Output the [X, Y] coordinate of the center of the cell containing the given text.  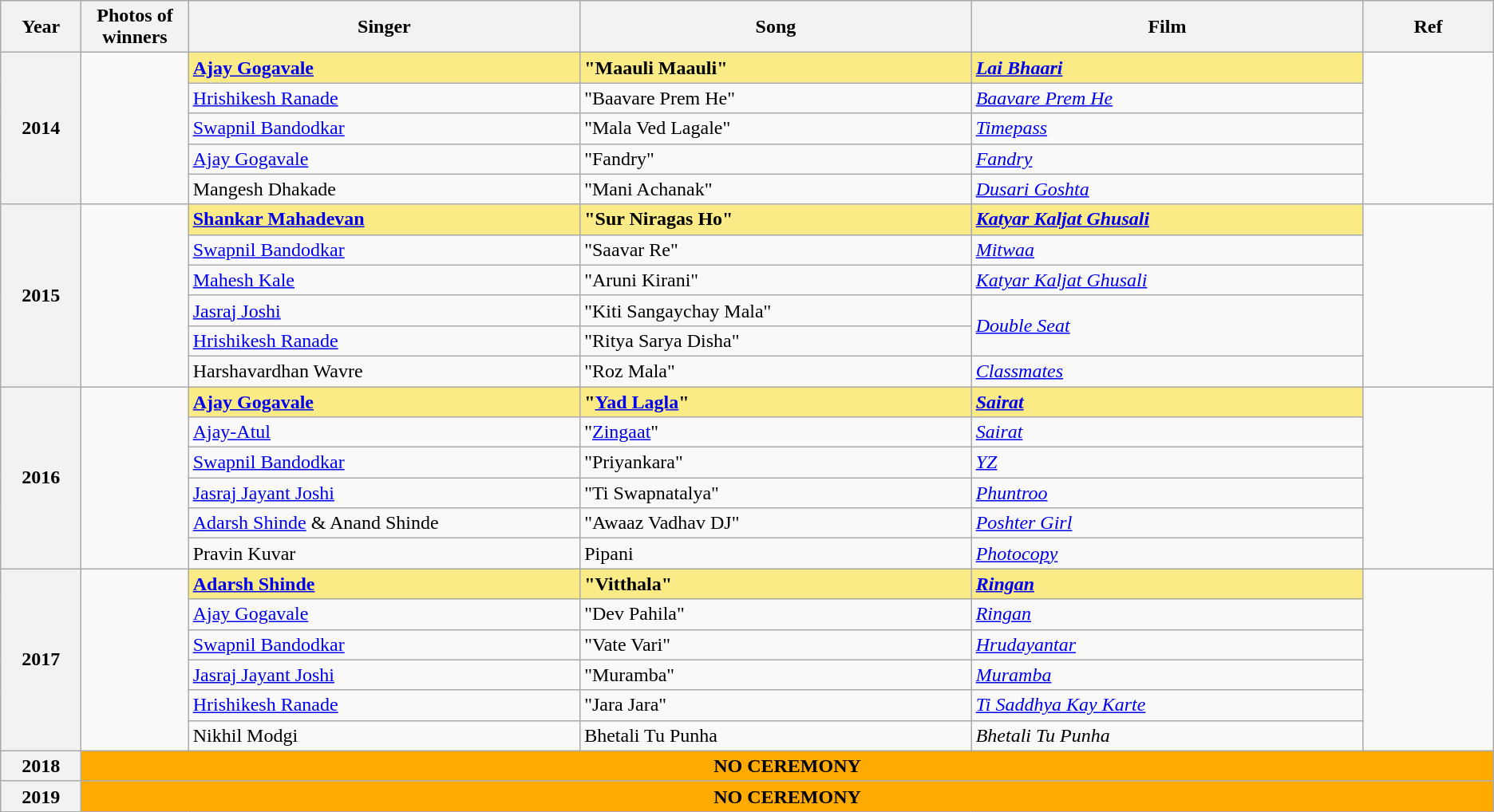
"Kiti Sangaychay Mala" [776, 310]
Classmates [1167, 371]
Baavare Prem He [1167, 98]
Lai Bhaari [1167, 68]
"Vate Vari" [776, 644]
Singer [384, 27]
Film [1167, 27]
Dusari Goshta [1167, 189]
Pravin Kuvar [384, 554]
Adarsh Shinde & Anand Shinde [384, 523]
Ti Saddhya Kay Karte [1167, 705]
"Baavare Prem He" [776, 98]
"Roz Mala" [776, 371]
Photocopy [1167, 554]
Adarsh Shinde [384, 584]
Mitwaa [1167, 250]
"Zingaat" [776, 432]
Mahesh Kale [384, 280]
Photos of winners [135, 27]
"Mala Ved Lagale" [776, 128]
"Jara Jara" [776, 705]
"Vitthala" [776, 584]
Pipani [776, 554]
"Fandry" [776, 159]
"Maauli Maauli" [776, 68]
Mangesh Dhakade [384, 189]
"Aruni Kirani" [776, 280]
2018 [41, 766]
Fandry [1167, 159]
Hrudayantar [1167, 644]
Ref [1429, 27]
"Dev Pahila" [776, 614]
Shankar Mahadevan [384, 219]
Timepass [1167, 128]
Jasraj Joshi [384, 310]
Phuntroo [1167, 493]
YZ [1167, 463]
Harshavardhan Wavre [384, 371]
2019 [41, 796]
"Awaaz Vadhav DJ" [776, 523]
"Mani Achanak" [776, 189]
2017 [41, 660]
2016 [41, 477]
"Ti Swapnatalya" [776, 493]
Muramba [1167, 675]
Double Seat [1167, 325]
"Muramba" [776, 675]
Song [776, 27]
2015 [41, 295]
Year [41, 27]
"Saavar Re" [776, 250]
"Yad Lagla" [776, 401]
2014 [41, 128]
Nikhil Modgi [384, 735]
Ajay-Atul [384, 432]
"Sur Niragas Ho" [776, 219]
"Ritya Sarya Disha" [776, 341]
"Priyankara" [776, 463]
Poshter Girl [1167, 523]
